Output the (X, Y) coordinate of the center of the cell containing the given text.  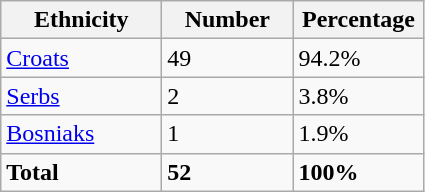
Ethnicity (82, 20)
1.9% (358, 134)
3.8% (358, 96)
52 (228, 172)
100% (358, 172)
Number (228, 20)
2 (228, 96)
49 (228, 58)
94.2% (358, 58)
Total (82, 172)
Croats (82, 58)
1 (228, 134)
Percentage (358, 20)
Serbs (82, 96)
Bosniaks (82, 134)
